Output the [x, y] coordinate of the center of the cell containing the given text.  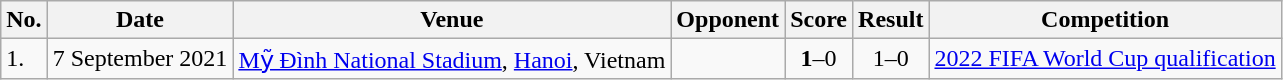
Score [819, 20]
Venue [452, 20]
Result [891, 20]
2022 FIFA World Cup qualification [1105, 59]
Mỹ Đình National Stadium, Hanoi, Vietnam [452, 59]
No. [24, 20]
7 September 2021 [140, 59]
Date [140, 20]
Opponent [728, 20]
1. [24, 59]
Competition [1105, 20]
